Find where the given text appears and provide that cell's center as [x, y] coordinate. 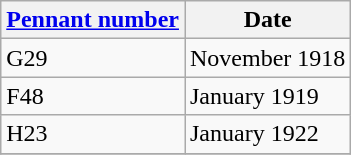
Date [267, 20]
November 1918 [267, 58]
F48 [93, 96]
January 1919 [267, 96]
January 1922 [267, 134]
Pennant number [93, 20]
H23 [93, 134]
G29 [93, 58]
